Return the [X, Y] coordinate for the center point of the cell that contains the specified text.  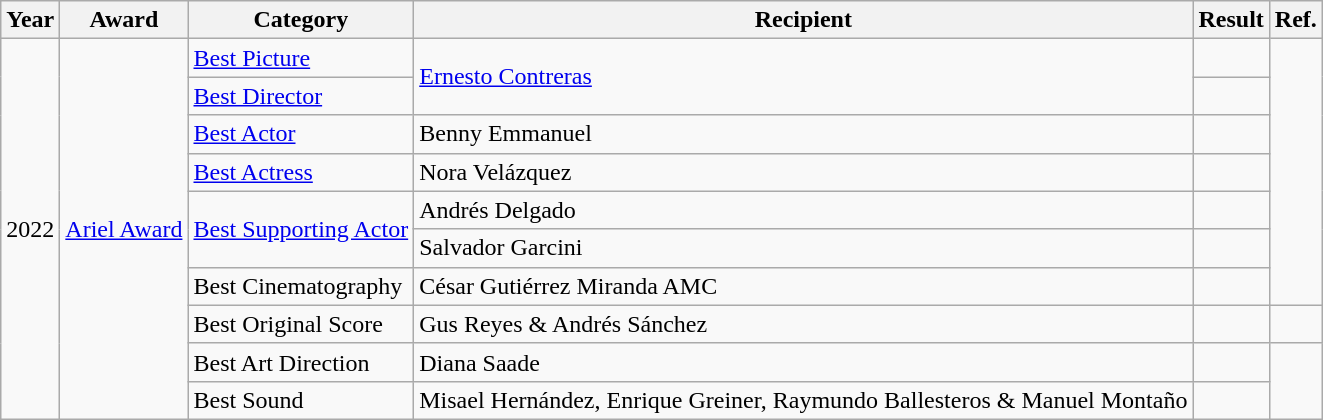
Best Director [301, 96]
Nora Velázquez [804, 172]
Gus Reyes & Andrés Sánchez [804, 324]
Salvador Garcini [804, 248]
Diana Saade [804, 362]
Recipient [804, 20]
Andrés Delgado [804, 210]
Ref. [1296, 20]
2022 [30, 230]
César Gutiérrez Miranda AMC [804, 286]
Best Actress [301, 172]
Best Actor [301, 134]
Best Sound [301, 400]
Best Art Direction [301, 362]
Misael Hernández, Enrique Greiner, Raymundo Ballesteros & Manuel Montaño [804, 400]
Year [30, 20]
Best Picture [301, 58]
Ernesto Contreras [804, 77]
Category [301, 20]
Ariel Award [124, 230]
Benny Emmanuel [804, 134]
Best Original Score [301, 324]
Result [1231, 20]
Best Supporting Actor [301, 229]
Award [124, 20]
Best Cinematography [301, 286]
